From the cell containing the given text, extract its center point as [x, y] coordinate. 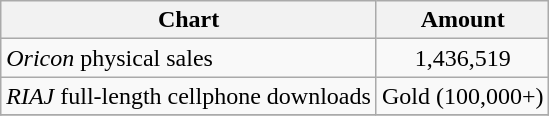
1,436,519 [462, 58]
Amount [462, 20]
RIAJ full-length cellphone downloads [189, 96]
Oricon physical sales [189, 58]
Gold (100,000+) [462, 96]
Chart [189, 20]
